Pinpoint the cell where the given text exists, returning its [X, Y] midpoint coordinate. 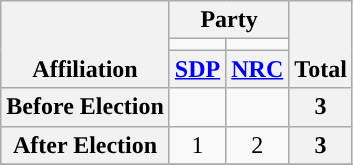
Affiliation [86, 44]
After Election [86, 145]
Total [321, 44]
NRC [258, 69]
SDP [197, 69]
1 [197, 145]
Before Election [86, 107]
Party [228, 20]
2 [258, 145]
